Scan for the cell matching the given text and deliver its (x, y) coordinate at center. 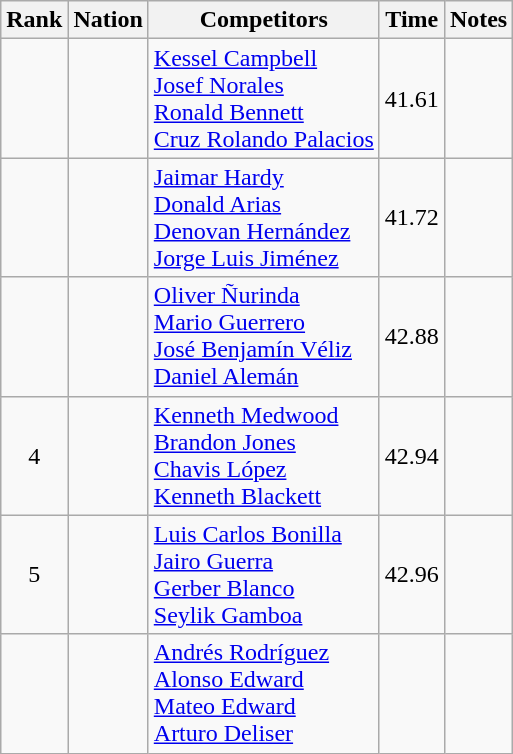
41.61 (412, 98)
41.72 (412, 218)
Time (412, 20)
4 (34, 456)
Competitors (264, 20)
Oliver ÑurindaMario GuerreroJosé Benjamín VélizDaniel Alemán (264, 336)
Nation (108, 20)
5 (34, 574)
Notes (478, 20)
42.96 (412, 574)
Kessel CampbellJosef NoralesRonald BennettCruz Rolando Palacios (264, 98)
Luis Carlos BonillaJairo GuerraGerber BlancoSeylik Gamboa (264, 574)
Jaimar HardyDonald AriasDenovan HernándezJorge Luis Jiménez (264, 218)
Rank (34, 20)
42.94 (412, 456)
Kenneth MedwoodBrandon JonesChavis LópezKenneth Blackett (264, 456)
Andrés RodríguezAlonso EdwardMateo EdwardArturo Deliser (264, 694)
42.88 (412, 336)
